Detect which cell encompasses the target text, then output its [X, Y] center coordinate. 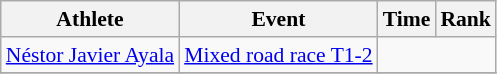
Athlete [90, 19]
Mixed road race T1-2 [278, 55]
Néstor Javier Ayala [90, 55]
Time [407, 19]
Rank [466, 19]
Event [278, 19]
